Return the (X, Y) coordinate for the center point of the cell that contains the specified text.  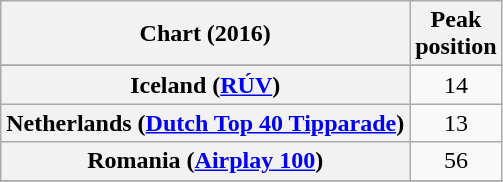
14 (456, 85)
Iceland (RÚV) (206, 85)
Chart (2016) (206, 34)
13 (456, 123)
Netherlands (Dutch Top 40 Tipparade) (206, 123)
Peak position (456, 34)
56 (456, 161)
Romania (Airplay 100) (206, 161)
